From the cell containing the given text, extract its center point as [X, Y] coordinate. 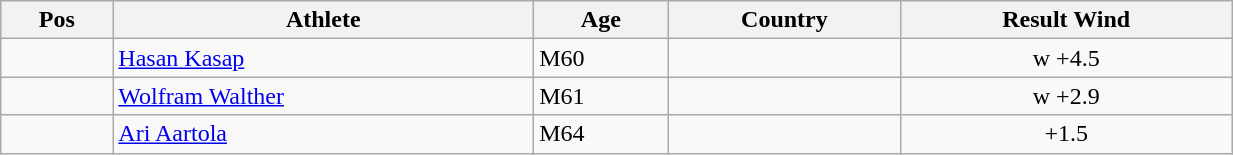
w +2.9 [1066, 96]
+1.5 [1066, 134]
M64 [601, 134]
Pos [57, 20]
Athlete [324, 20]
Ari Aartola [324, 134]
Country [784, 20]
Wolfram Walther [324, 96]
Age [601, 20]
Result Wind [1066, 20]
M60 [601, 58]
M61 [601, 96]
Hasan Kasap [324, 58]
w +4.5 [1066, 58]
